Identify which cell holds the provided text, then report its (x, y) central coordinate. 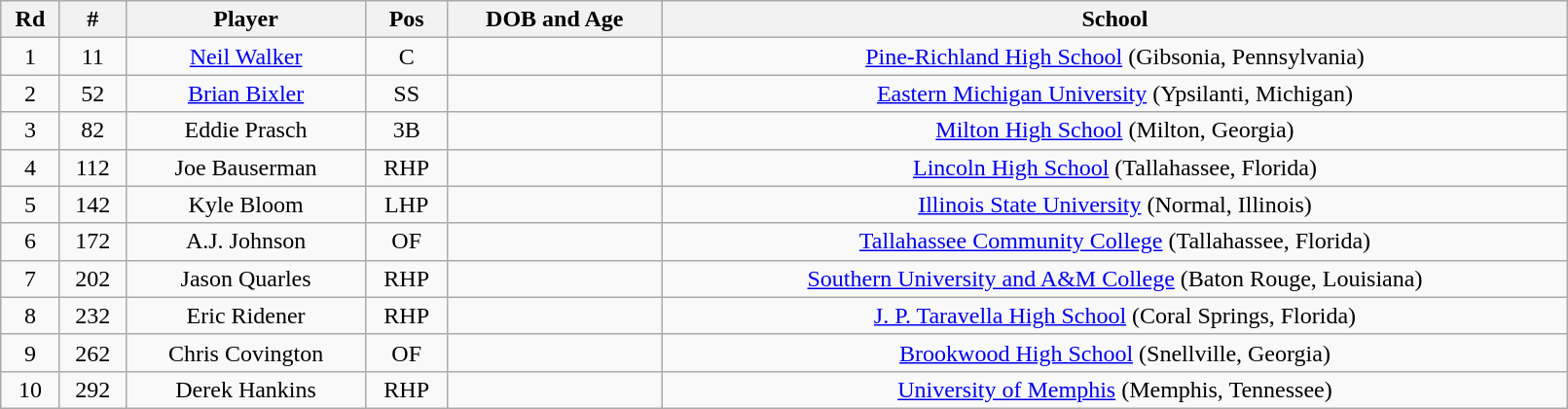
232 (92, 316)
82 (92, 130)
112 (92, 167)
J. P. Taravella High School (Coral Springs, Florida) (1115, 316)
SS (407, 93)
262 (92, 353)
11 (92, 56)
6 (30, 242)
202 (92, 279)
A.J. Johnson (245, 242)
Player (245, 19)
7 (30, 279)
C (407, 56)
52 (92, 93)
5 (30, 204)
LHP (407, 204)
3B (407, 130)
Eddie Prasch (245, 130)
Derek Hankins (245, 390)
Joe Bauserman (245, 167)
Illinois State University (Normal, Illinois) (1115, 204)
# (92, 19)
Jason Quarles (245, 279)
8 (30, 316)
172 (92, 242)
Brookwood High School (Snellville, Georgia) (1115, 353)
Eastern Michigan University (Ypsilanti, Michigan) (1115, 93)
School (1115, 19)
4 (30, 167)
Rd (30, 19)
Southern University and A&M College (Baton Rouge, Louisiana) (1115, 279)
9 (30, 353)
10 (30, 390)
292 (92, 390)
Lincoln High School (Tallahassee, Florida) (1115, 167)
Neil Walker (245, 56)
DOB and Age (555, 19)
3 (30, 130)
142 (92, 204)
Brian Bixler (245, 93)
University of Memphis (Memphis, Tennessee) (1115, 390)
Tallahassee Community College (Tallahassee, Florida) (1115, 242)
Pine-Richland High School (Gibsonia, Pennsylvania) (1115, 56)
1 (30, 56)
Kyle Bloom (245, 204)
Chris Covington (245, 353)
Milton High School (Milton, Georgia) (1115, 130)
Pos (407, 19)
2 (30, 93)
Eric Ridener (245, 316)
